Output the [X, Y] coordinate of the center of the cell containing the given text.  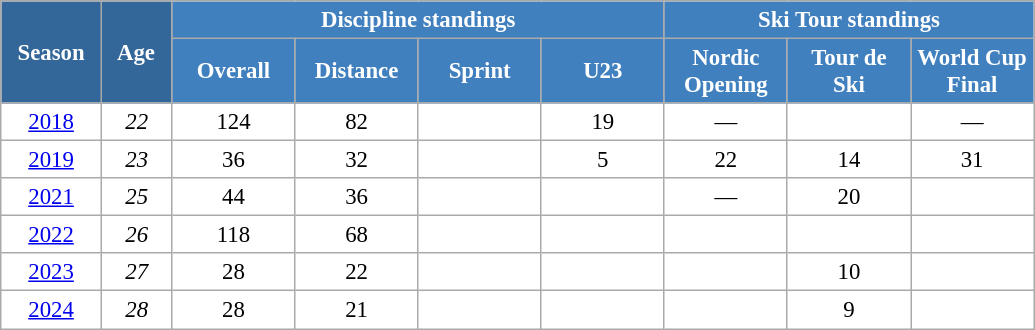
Discipline standings [418, 20]
21 [356, 310]
10 [848, 273]
Ski Tour standings [848, 20]
Season [52, 52]
23 [136, 160]
2019 [52, 160]
2022 [52, 235]
32 [356, 160]
Overall [234, 72]
82 [356, 122]
25 [136, 197]
5 [602, 160]
9 [848, 310]
Age [136, 52]
Sprint [480, 72]
World CupFinal [972, 72]
Distance [356, 72]
19 [602, 122]
31 [972, 160]
U23 [602, 72]
68 [356, 235]
NordicOpening [726, 72]
124 [234, 122]
14 [848, 160]
Tour deSki [848, 72]
2018 [52, 122]
2023 [52, 273]
20 [848, 197]
2024 [52, 310]
26 [136, 235]
27 [136, 273]
2021 [52, 197]
44 [234, 197]
118 [234, 235]
